For the text-containing cell, return its midpoint in (X, Y) coordinate format. 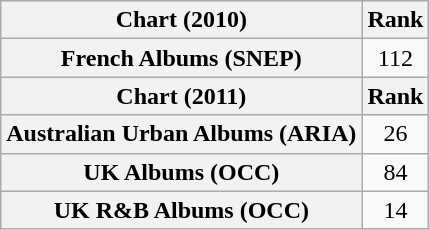
14 (396, 210)
UK R&B Albums (OCC) (182, 210)
26 (396, 134)
112 (396, 58)
Chart (2011) (182, 96)
84 (396, 172)
UK Albums (OCC) (182, 172)
Australian Urban Albums (ARIA) (182, 134)
Chart (2010) (182, 20)
French Albums (SNEP) (182, 58)
